Extract the (X, Y) coordinate from the center of the cell holding the provided text.  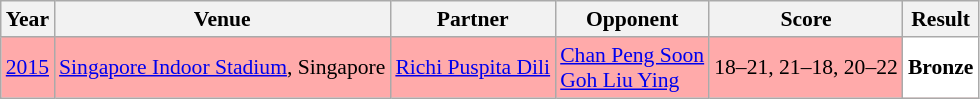
Score (806, 19)
Opponent (632, 19)
Singapore Indoor Stadium, Singapore (222, 68)
Partner (472, 19)
Chan Peng Soon Goh Liu Ying (632, 68)
Venue (222, 19)
Richi Puspita Dili (472, 68)
Bronze (941, 68)
Result (941, 19)
2015 (28, 68)
18–21, 21–18, 20–22 (806, 68)
Year (28, 19)
